Return the [x, y] coordinate for the center point of the cell that contains the specified text.  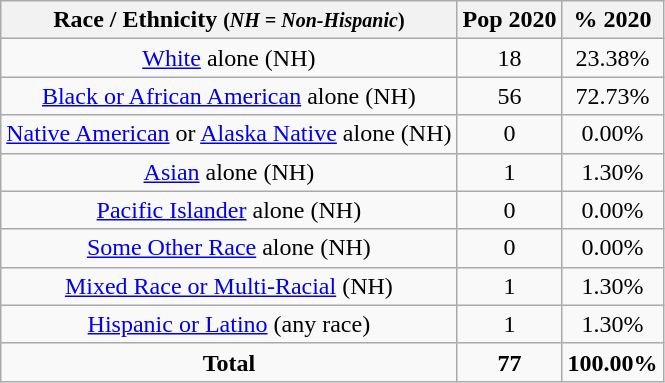
Black or African American alone (NH) [229, 96]
77 [510, 362]
% 2020 [612, 20]
23.38% [612, 58]
Native American or Alaska Native alone (NH) [229, 134]
Pop 2020 [510, 20]
100.00% [612, 362]
Race / Ethnicity (NH = Non-Hispanic) [229, 20]
18 [510, 58]
Pacific Islander alone (NH) [229, 210]
56 [510, 96]
Mixed Race or Multi-Racial (NH) [229, 286]
Hispanic or Latino (any race) [229, 324]
Total [229, 362]
Asian alone (NH) [229, 172]
Some Other Race alone (NH) [229, 248]
72.73% [612, 96]
White alone (NH) [229, 58]
